For the text-containing cell, return its midpoint in [x, y] coordinate format. 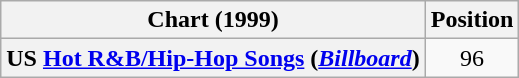
Chart (1999) [213, 20]
US Hot R&B/Hip-Hop Songs (Billboard) [213, 58]
Position [472, 20]
96 [472, 58]
